Detect which cell encompasses the target text, then output its [x, y] center coordinate. 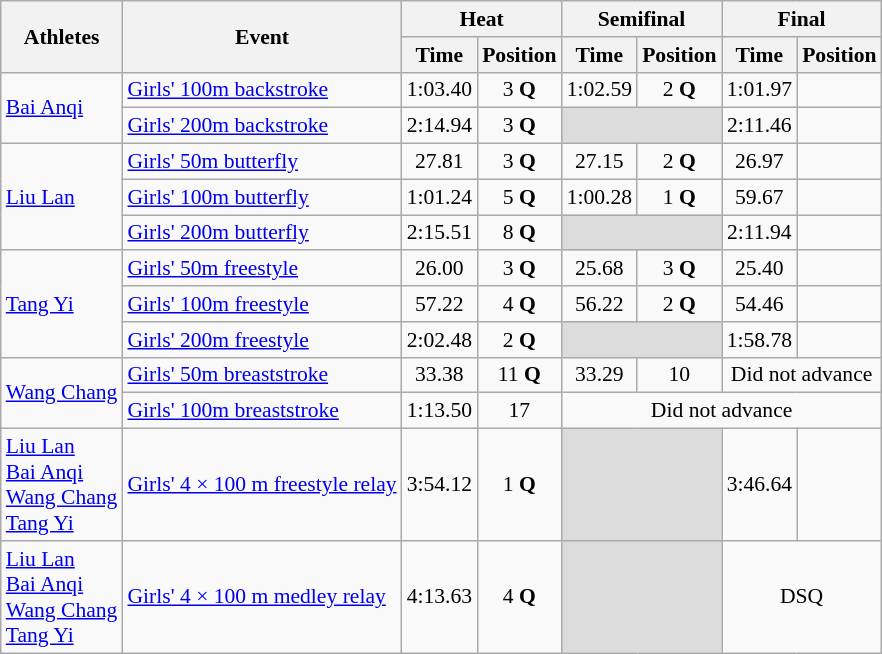
1:03.40 [440, 90]
Liu Lan [62, 198]
33.38 [440, 375]
10 [679, 375]
Heat [482, 19]
Girls' 200m butterfly [262, 233]
Semifinal [642, 19]
3:54.12 [440, 485]
25.68 [600, 269]
27.81 [440, 162]
56.22 [600, 304]
Girls' 4 × 100 m medley relay [262, 597]
Girls' 50m butterfly [262, 162]
26.00 [440, 269]
5 Q [519, 197]
54.46 [760, 304]
Girls' 100m breaststroke [262, 411]
Tang Yi [62, 304]
57.22 [440, 304]
33.29 [600, 375]
Bai Anqi [62, 108]
2:02.48 [440, 340]
1:01.97 [760, 90]
25.40 [760, 269]
3:46.64 [760, 485]
2:11.94 [760, 233]
2:14.94 [440, 126]
DSQ [802, 597]
1:00.28 [600, 197]
Girls' 4 × 100 m freestyle relay [262, 485]
17 [519, 411]
59.67 [760, 197]
Girls' 100m freestyle [262, 304]
Event [262, 36]
Girls' 100m backstroke [262, 90]
26.97 [760, 162]
Wang Chang [62, 392]
Girls' 50m breaststroke [262, 375]
11 Q [519, 375]
1:02.59 [600, 90]
4:13.63 [440, 597]
1:13.50 [440, 411]
27.15 [600, 162]
Girls' 100m butterfly [262, 197]
1:58.78 [760, 340]
2:15.51 [440, 233]
1:01.24 [440, 197]
Girls' 50m freestyle [262, 269]
8 Q [519, 233]
Girls' 200m backstroke [262, 126]
2:11.46 [760, 126]
Final [802, 19]
Girls' 200m freestyle [262, 340]
Athletes [62, 36]
